Provide the (X, Y) coordinate of the cell's center where the given text is located.  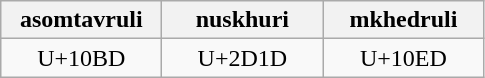
U+10BD (82, 58)
U+10ED (404, 58)
U+2D1D (242, 58)
nuskhuri (242, 20)
mkhedruli (404, 20)
asomtavruli (82, 20)
